Search for the cell housing the specified text and yield its (x, y) center coordinate. 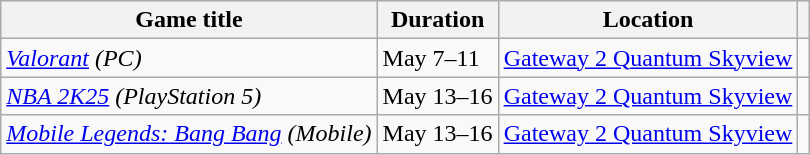
May 7–11 (438, 58)
NBA 2K25 (PlayStation 5) (189, 96)
Mobile Legends: Bang Bang (Mobile) (189, 134)
Duration (438, 20)
Valorant (PC) (189, 58)
Location (648, 20)
Game title (189, 20)
